Return [x, y] of the center of cell containing provided text 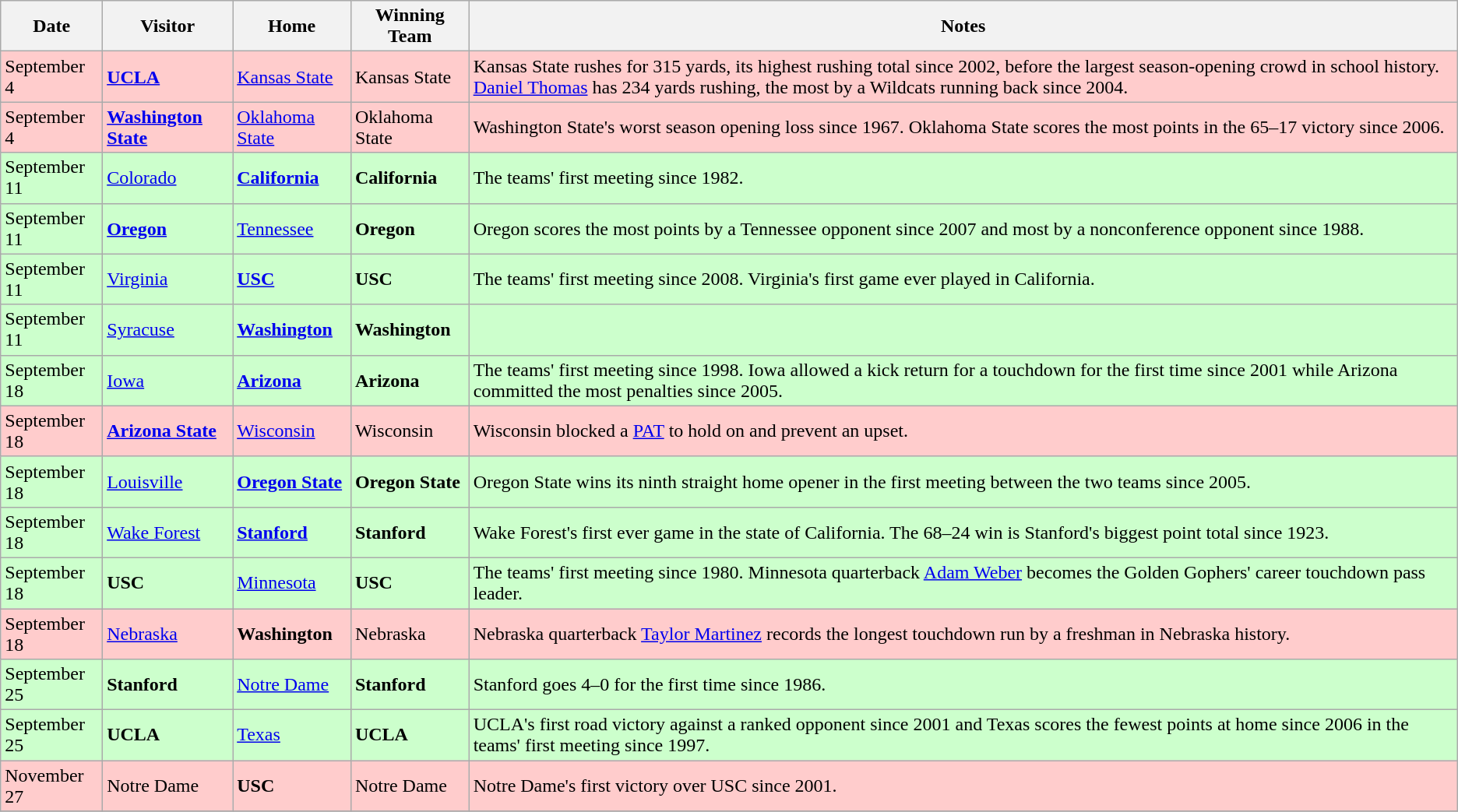
Notre Dame's first victory over USC since 2001. [963, 786]
Virginia [168, 279]
Minnesota [292, 582]
Visitor [168, 26]
Home [292, 26]
Syracuse [168, 330]
Iowa [168, 380]
Colorado [168, 178]
Washington State [168, 128]
The teams' first meeting since 2008. Virginia's first game ever played in California. [963, 279]
Wisconsin blocked a PAT to hold on and prevent an upset. [963, 431]
Stanford goes 4–0 for the first time since 1986. [963, 685]
Texas [292, 735]
Arizona State [168, 431]
Louisville [168, 481]
Washington State's worst season opening loss since 1967. Oklahoma State scores the most points in the 65–17 victory since 2006. [963, 128]
Notes [963, 26]
Tennessee [292, 229]
November 27 [51, 786]
Winning Team [410, 26]
Oregon State wins its ninth straight home opener in the first meeting between the two teams since 2005. [963, 481]
The teams' first meeting since 1982. [963, 178]
Date [51, 26]
Wake Forest [168, 533]
Nebraska quarterback Taylor Martinez records the longest touchdown run by a freshman in Nebraska history. [963, 634]
The teams' first meeting since 1980. Minnesota quarterback Adam Weber becomes the Golden Gophers' career touchdown pass leader. [963, 582]
Wake Forest's first ever game in the state of California. The 68–24 win is Stanford's biggest point total since 1923. [963, 533]
Oregon scores the most points by a Tennessee opponent since 2007 and most by a nonconference opponent since 1988. [963, 229]
